Detect which cell encompasses the target text, then output its (x, y) center coordinate. 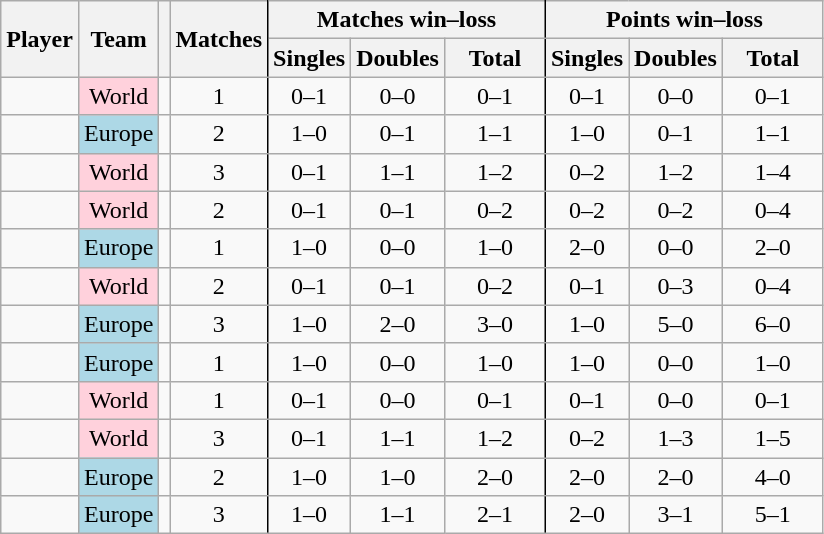
3–0 (494, 324)
4–0 (772, 477)
1–4 (772, 172)
Matches win–loss (407, 20)
Matches (219, 39)
3–1 (676, 515)
Points win–loss (684, 20)
2–1 (494, 515)
5–0 (676, 324)
6–0 (772, 324)
0–3 (676, 286)
Player (40, 39)
5–1 (772, 515)
1–3 (676, 438)
1–5 (772, 438)
Team (118, 39)
